Extract the [x, y] coordinate from the center of the cell holding the provided text.  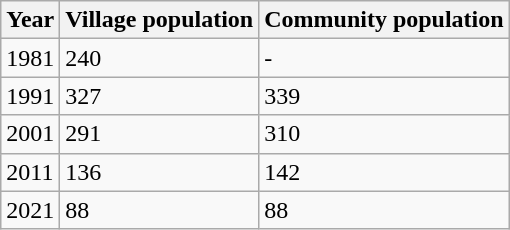
2001 [30, 134]
Community population [384, 20]
Year [30, 20]
339 [384, 96]
310 [384, 134]
136 [160, 172]
240 [160, 58]
327 [160, 96]
1981 [30, 58]
2021 [30, 210]
2011 [30, 172]
Village population [160, 20]
1991 [30, 96]
291 [160, 134]
- [384, 58]
142 [384, 172]
